Return (x, y) of the center of cell containing provided text 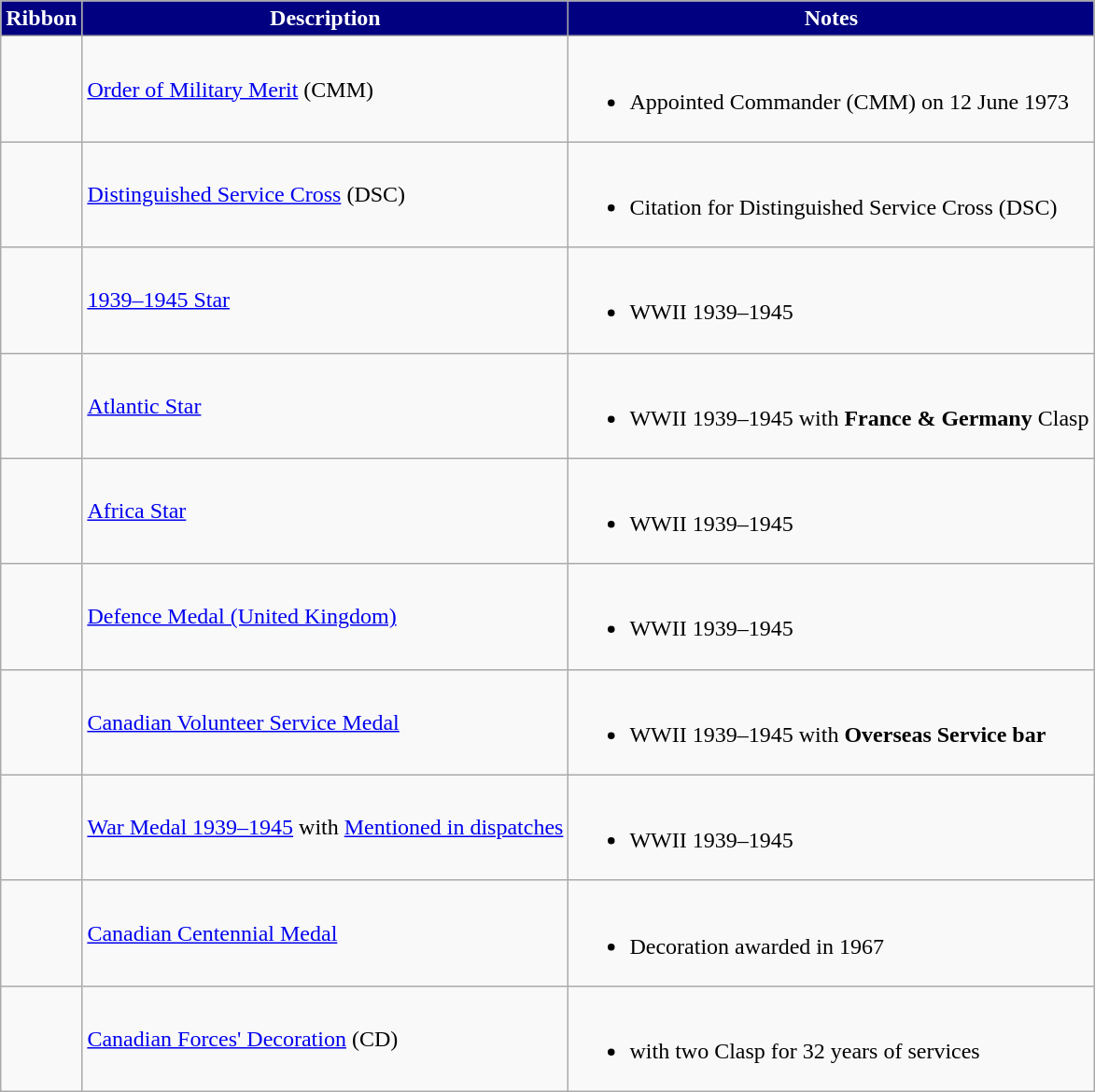
Description (325, 19)
Canadian Forces' Decoration (CD) (325, 1038)
Africa Star (325, 511)
WWII 1939–1945 with France & Germany Clasp (831, 405)
Distinguished Service Cross (DSC) (325, 194)
Order of Military Merit (CMM) (325, 90)
Notes (831, 19)
War Medal 1939–1945 with Mentioned in dispatches (325, 827)
WWII 1939–1945 with Overseas Service bar (831, 722)
Defence Medal (United Kingdom) (325, 616)
1939–1945 Star (325, 301)
Ribbon (41, 19)
Atlantic Star (325, 405)
Canadian Volunteer Service Medal (325, 722)
Decoration awarded in 1967 (831, 933)
with two Clasp for 32 years of services (831, 1038)
Canadian Centennial Medal (325, 933)
Appointed Commander (CMM) on 12 June 1973 (831, 90)
Citation for Distinguished Service Cross (DSC) (831, 194)
